Identify which cell holds the provided text, then report its (X, Y) central coordinate. 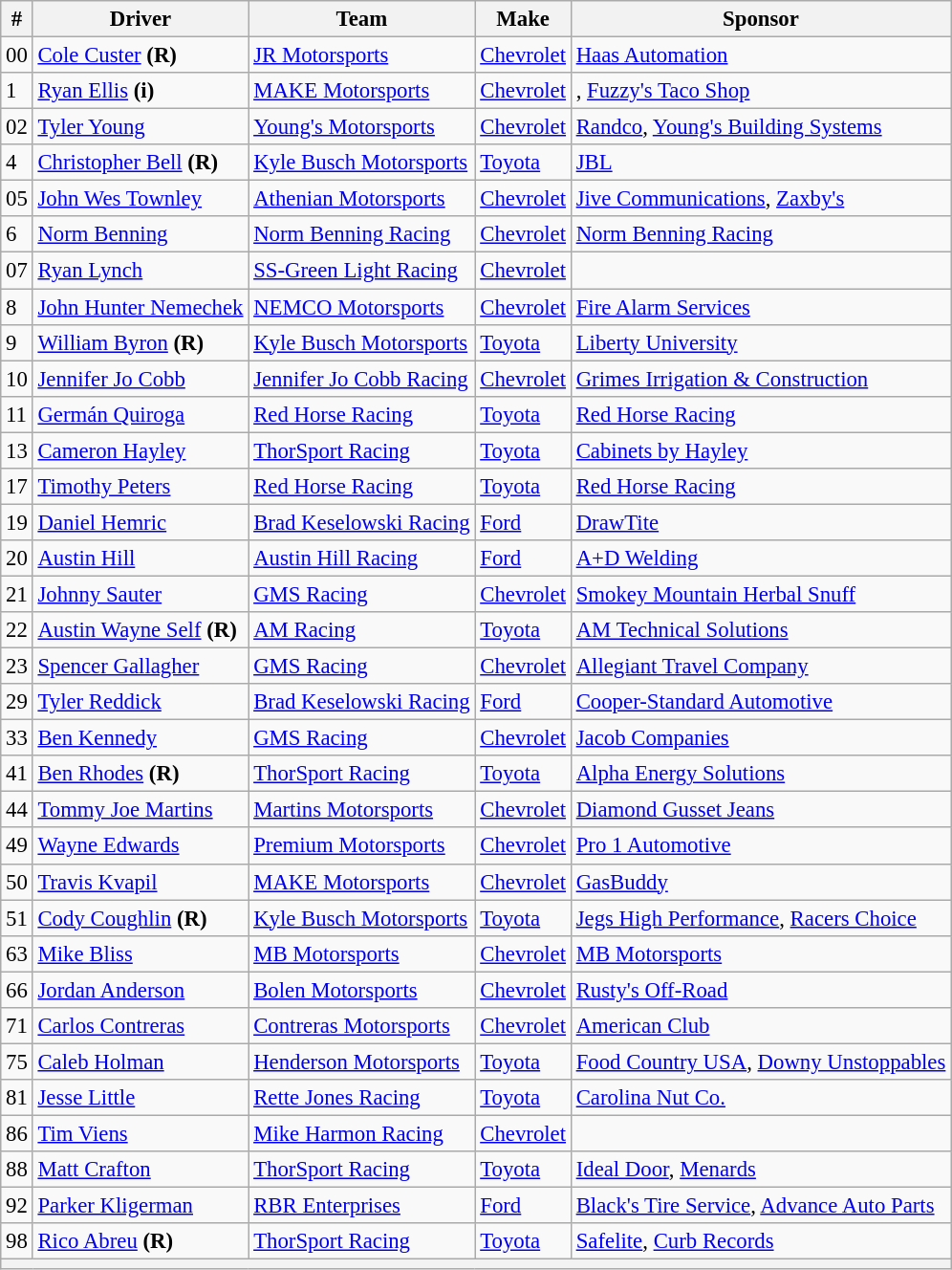
8 (17, 307)
Ryan Lynch (141, 271)
Jacob Companies (761, 738)
63 (17, 953)
DrawTite (761, 522)
Liberty University (761, 342)
Johnny Sauter (141, 594)
11 (17, 414)
Tim Viens (141, 1133)
Grimes Irrigation & Construction (761, 379)
Diamond Gusset Jeans (761, 810)
20 (17, 558)
00 (17, 55)
17 (17, 487)
Ben Rhodes (R) (141, 774)
Jive Communications, Zaxby's (761, 199)
Alpha Energy Solutions (761, 774)
51 (17, 918)
9 (17, 342)
Cole Custer (R) (141, 55)
Spencer Gallagher (141, 667)
02 (17, 127)
Smokey Mountain Herbal Snuff (761, 594)
GasBuddy (761, 882)
Travis Kvapil (141, 882)
Sponsor (761, 19)
Carolina Nut Co. (761, 1098)
44 (17, 810)
, Fuzzy's Taco Shop (761, 91)
Cooper-Standard Automotive (761, 702)
10 (17, 379)
Driver (141, 19)
50 (17, 882)
6 (17, 234)
Jegs High Performance, Racers Choice (761, 918)
NEMCO Motorsports (361, 307)
Athenian Motorsports (361, 199)
Tyler Young (141, 127)
Haas Automation (761, 55)
RBR Enterprises (361, 1206)
Randco, Young's Building Systems (761, 127)
Allegiant Travel Company (761, 667)
Bolen Motorsports (361, 990)
John Wes Townley (141, 199)
Jennifer Jo Cobb Racing (361, 379)
19 (17, 522)
98 (17, 1241)
Cabinets by Hayley (761, 450)
Henderson Motorsports (361, 1062)
SS-Green Light Racing (361, 271)
13 (17, 450)
Tyler Reddick (141, 702)
Timothy Peters (141, 487)
Tommy Joe Martins (141, 810)
William Byron (R) (141, 342)
Pro 1 Automotive (761, 846)
86 (17, 1133)
Team (361, 19)
Austin Hill Racing (361, 558)
Safelite, Curb Records (761, 1241)
Carlos Contreras (141, 1026)
29 (17, 702)
A+D Welding (761, 558)
Caleb Holman (141, 1062)
Rico Abreu (R) (141, 1241)
92 (17, 1206)
Wayne Edwards (141, 846)
AM Technical Solutions (761, 630)
Daniel Hemric (141, 522)
49 (17, 846)
41 (17, 774)
Martins Motorsports (361, 810)
Make (523, 19)
Premium Motorsports (361, 846)
AM Racing (361, 630)
Austin Wayne Self (R) (141, 630)
Mike Bliss (141, 953)
Fire Alarm Services (761, 307)
1 (17, 91)
Jesse Little (141, 1098)
07 (17, 271)
Rette Jones Racing (361, 1098)
Germán Quiroga (141, 414)
Jordan Anderson (141, 990)
John Hunter Nemechek (141, 307)
Cody Coughlin (R) (141, 918)
Cameron Hayley (141, 450)
Contreras Motorsports (361, 1026)
66 (17, 990)
75 (17, 1062)
Jennifer Jo Cobb (141, 379)
4 (17, 163)
22 (17, 630)
American Club (761, 1026)
81 (17, 1098)
Ryan Ellis (i) (141, 91)
Ben Kennedy (141, 738)
JBL (761, 163)
05 (17, 199)
Young's Motorsports (361, 127)
Mike Harmon Racing (361, 1133)
Matt Crafton (141, 1170)
Rusty's Off-Road (761, 990)
23 (17, 667)
JR Motorsports (361, 55)
88 (17, 1170)
21 (17, 594)
Christopher Bell (R) (141, 163)
Ideal Door, Menards (761, 1170)
Food Country USA, Downy Unstoppables (761, 1062)
Black's Tire Service, Advance Auto Parts (761, 1206)
Parker Kligerman (141, 1206)
33 (17, 738)
71 (17, 1026)
# (17, 19)
Norm Benning (141, 234)
Austin Hill (141, 558)
